Output the [x, y] coordinate of the center of the cell containing the given text.  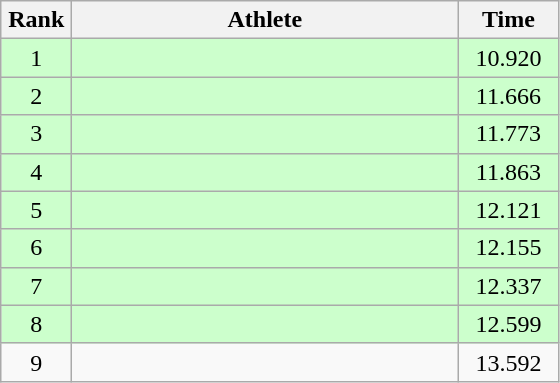
13.592 [508, 362]
8 [36, 324]
Rank [36, 20]
12.121 [508, 210]
7 [36, 286]
11.666 [508, 96]
2 [36, 96]
1 [36, 58]
10.920 [508, 58]
12.599 [508, 324]
12.337 [508, 286]
4 [36, 172]
9 [36, 362]
11.863 [508, 172]
6 [36, 248]
Time [508, 20]
5 [36, 210]
Athlete [265, 20]
3 [36, 134]
12.155 [508, 248]
11.773 [508, 134]
